Scan for the cell matching the given text and deliver its [X, Y] coordinate at center. 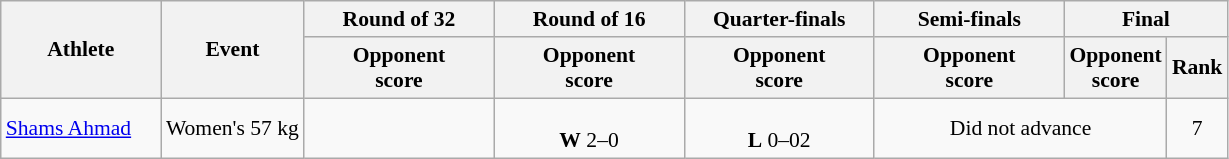
Women's 57 kg [232, 128]
Shams Ahmad [81, 128]
Round of 16 [589, 19]
W 2–0 [589, 128]
Round of 32 [399, 19]
Athlete [81, 50]
Rank [1198, 68]
Event [232, 50]
Semi-finals [969, 19]
L 0–02 [779, 128]
Final [1146, 19]
Quarter-finals [779, 19]
7 [1198, 128]
Did not advance [1020, 128]
